From the cell containing the given text, extract its center point as [X, Y] coordinate. 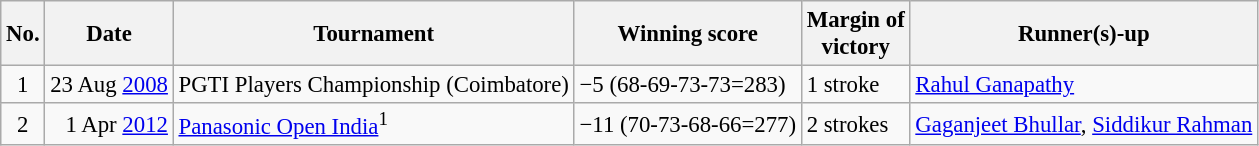
Panasonic Open India1 [374, 124]
Margin ofvictory [856, 34]
23 Aug 2008 [109, 85]
−11 (70-73-68-66=277) [688, 124]
2 [23, 124]
−5 (68-69-73-73=283) [688, 85]
No. [23, 34]
PGTI Players Championship (Coimbatore) [374, 85]
Winning score [688, 34]
1 [23, 85]
Gaganjeet Bhullar, Siddikur Rahman [1084, 124]
Rahul Ganapathy [1084, 85]
2 strokes [856, 124]
1 stroke [856, 85]
Runner(s)-up [1084, 34]
Date [109, 34]
1 Apr 2012 [109, 124]
Tournament [374, 34]
